Return (x, y) of the center of cell containing provided text 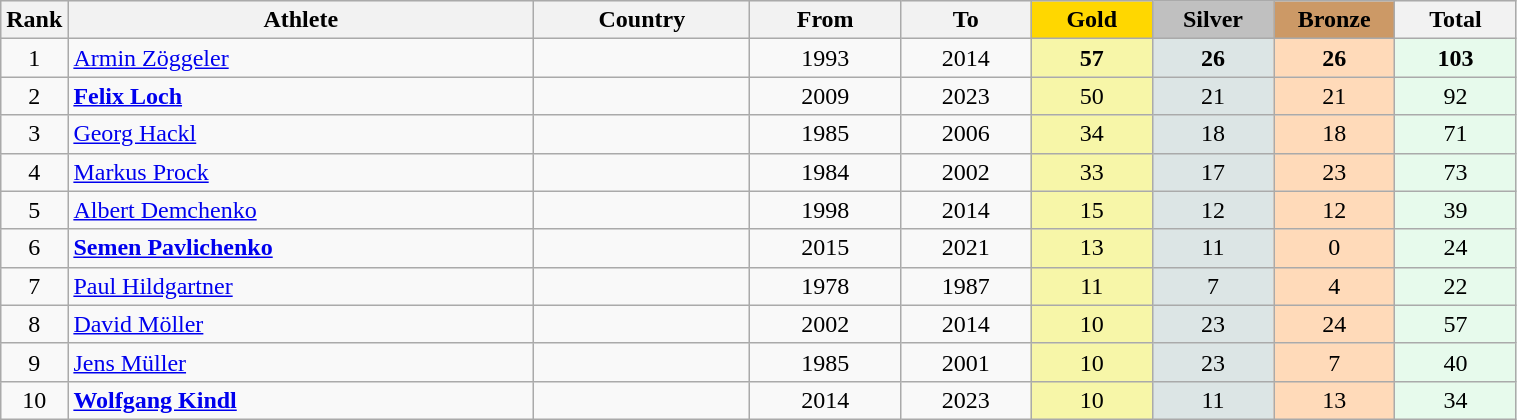
50 (1092, 96)
2015 (825, 248)
Total (1456, 20)
2001 (966, 362)
1984 (825, 172)
2009 (825, 96)
9 (34, 362)
1978 (825, 286)
3 (34, 134)
71 (1456, 134)
Markus Prock (301, 172)
1 (34, 58)
Georg Hackl (301, 134)
To (966, 20)
Country (642, 20)
Wolfgang Kindl (301, 400)
Felix Loch (301, 96)
1998 (825, 210)
Albert Demchenko (301, 210)
David Möller (301, 324)
0 (1334, 248)
33 (1092, 172)
40 (1456, 362)
103 (1456, 58)
From (825, 20)
39 (1456, 210)
Rank (34, 20)
73 (1456, 172)
Armin Zöggeler (301, 58)
Silver (1212, 20)
Jens Müller (301, 362)
22 (1456, 286)
1993 (825, 58)
Gold (1092, 20)
2006 (966, 134)
8 (34, 324)
15 (1092, 210)
Semen Pavlichenko (301, 248)
2 (34, 96)
6 (34, 248)
92 (1456, 96)
5 (34, 210)
1987 (966, 286)
Paul Hildgartner (301, 286)
Bronze (1334, 20)
17 (1212, 172)
Athlete (301, 20)
2021 (966, 248)
